Return (x, y) of the center of cell containing provided text 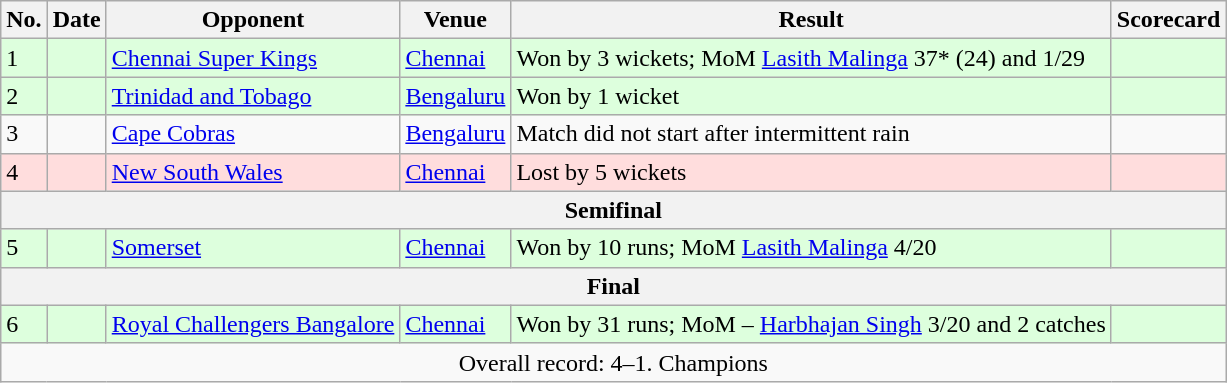
Match did not start after intermittent rain (811, 134)
Overall record: 4–1. Champions (614, 362)
5 (24, 248)
Final (614, 286)
Cape Cobras (253, 134)
Venue (456, 20)
4 (24, 172)
Trinidad and Tobago (253, 96)
Somerset (253, 248)
Scorecard (1168, 20)
3 (24, 134)
New South Wales (253, 172)
1 (24, 58)
Won by 31 runs; MoM – Harbhajan Singh 3/20 and 2 catches (811, 324)
Won by 3 wickets; MoM Lasith Malinga 37* (24) and 1/29 (811, 58)
6 (24, 324)
Chennai Super Kings (253, 58)
Won by 10 runs; MoM Lasith Malinga 4/20 (811, 248)
Date (76, 20)
Royal Challengers Bangalore (253, 324)
Opponent (253, 20)
Result (811, 20)
Lost by 5 wickets (811, 172)
Semifinal (614, 210)
Won by 1 wicket (811, 96)
2 (24, 96)
No. (24, 20)
